Return (X, Y) of the center of cell containing provided text 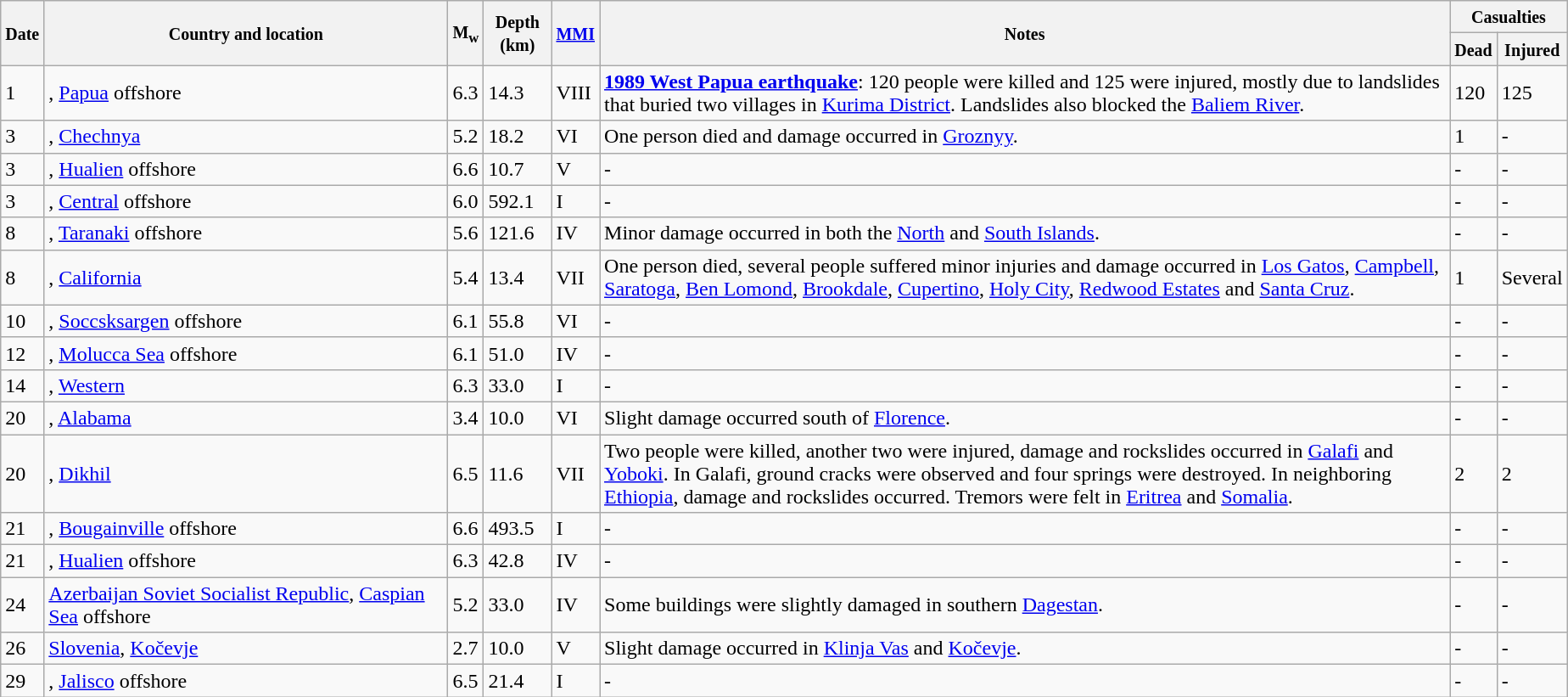
, Papua offshore (246, 93)
493.5 (518, 529)
10.7 (518, 169)
, Alabama (246, 418)
12 (22, 353)
592.1 (518, 201)
11.6 (518, 474)
42.8 (518, 561)
, Western (246, 385)
55.8 (518, 321)
125 (1532, 93)
Country and location (246, 33)
Dead (1474, 49)
24 (22, 604)
, Soccsksargen offshore (246, 321)
121.6 (518, 233)
5.6 (466, 233)
, Chechnya (246, 137)
6.0 (466, 201)
One person died and damage occurred in Groznyy. (1025, 137)
Azerbaijan Soviet Socialist Republic, Caspian Sea offshore (246, 604)
Mw (466, 33)
2.7 (466, 649)
Several (1532, 277)
Slight damage occurred south of Florence. (1025, 418)
, Jalisco offshore (246, 681)
51.0 (518, 353)
10 (22, 321)
VIII (575, 93)
Some buildings were slightly damaged in southern Dagestan. (1025, 604)
14.3 (518, 93)
Casualties (1509, 17)
MMI (575, 33)
Depth (km) (518, 33)
14 (22, 385)
13.4 (518, 277)
18.2 (518, 137)
Slovenia, Kočevje (246, 649)
, California (246, 277)
26 (22, 649)
, Dikhil (246, 474)
Minor damage occurred in both the North and South Islands. (1025, 233)
, Molucca Sea offshore (246, 353)
120 (1474, 93)
Slight damage occurred in Klinja Vas and Kočevje. (1025, 649)
3.4 (466, 418)
5.4 (466, 277)
, Central offshore (246, 201)
Date (22, 33)
, Bougainville offshore (246, 529)
21.4 (518, 681)
Injured (1532, 49)
, Taranaki offshore (246, 233)
Notes (1025, 33)
29 (22, 681)
